Provide the [x, y] coordinate of the cell's center where the given text is located.  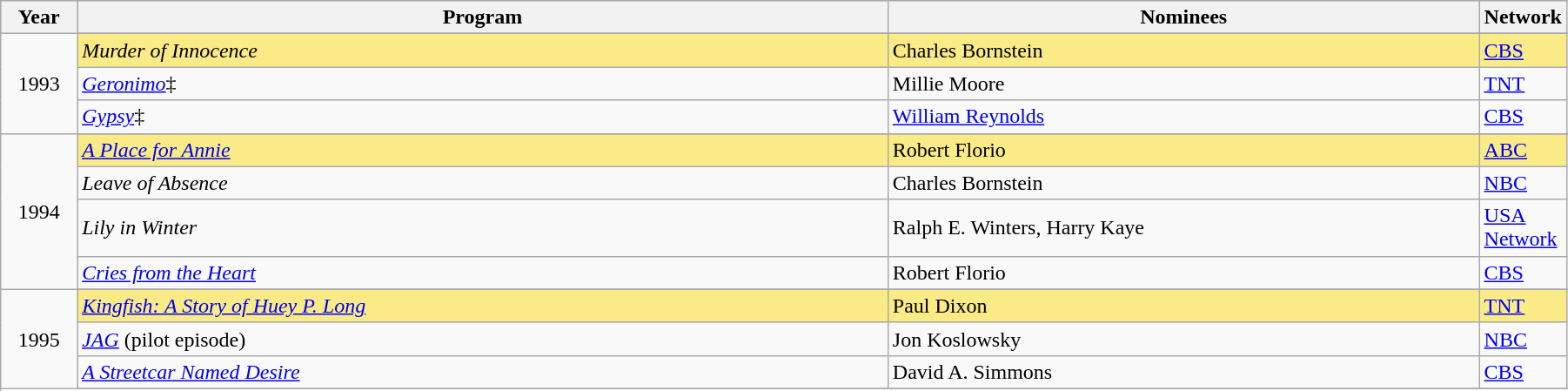
Gypsy‡ [483, 117]
Network [1523, 17]
Program [483, 17]
Ralph E. Winters, Harry Kaye [1183, 228]
Year [39, 17]
ABC [1523, 150]
Cries from the Heart [483, 273]
William Reynolds [1183, 117]
1995 [39, 339]
Lily in Winter [483, 228]
Jon Koslowsky [1183, 339]
David A. Simmons [1183, 372]
1994 [39, 211]
A Streetcar Named Desire [483, 372]
Murder of Innocence [483, 51]
USA Network [1523, 228]
Leave of Absence [483, 183]
JAG (pilot episode) [483, 339]
Nominees [1183, 17]
Paul Dixon [1183, 306]
Kingfish: A Story of Huey P. Long [483, 306]
Geronimo‡ [483, 84]
Millie Moore [1183, 84]
1993 [39, 84]
A Place for Annie [483, 150]
